Locate the cell with the specified text and output its (X, Y) center coordinate. 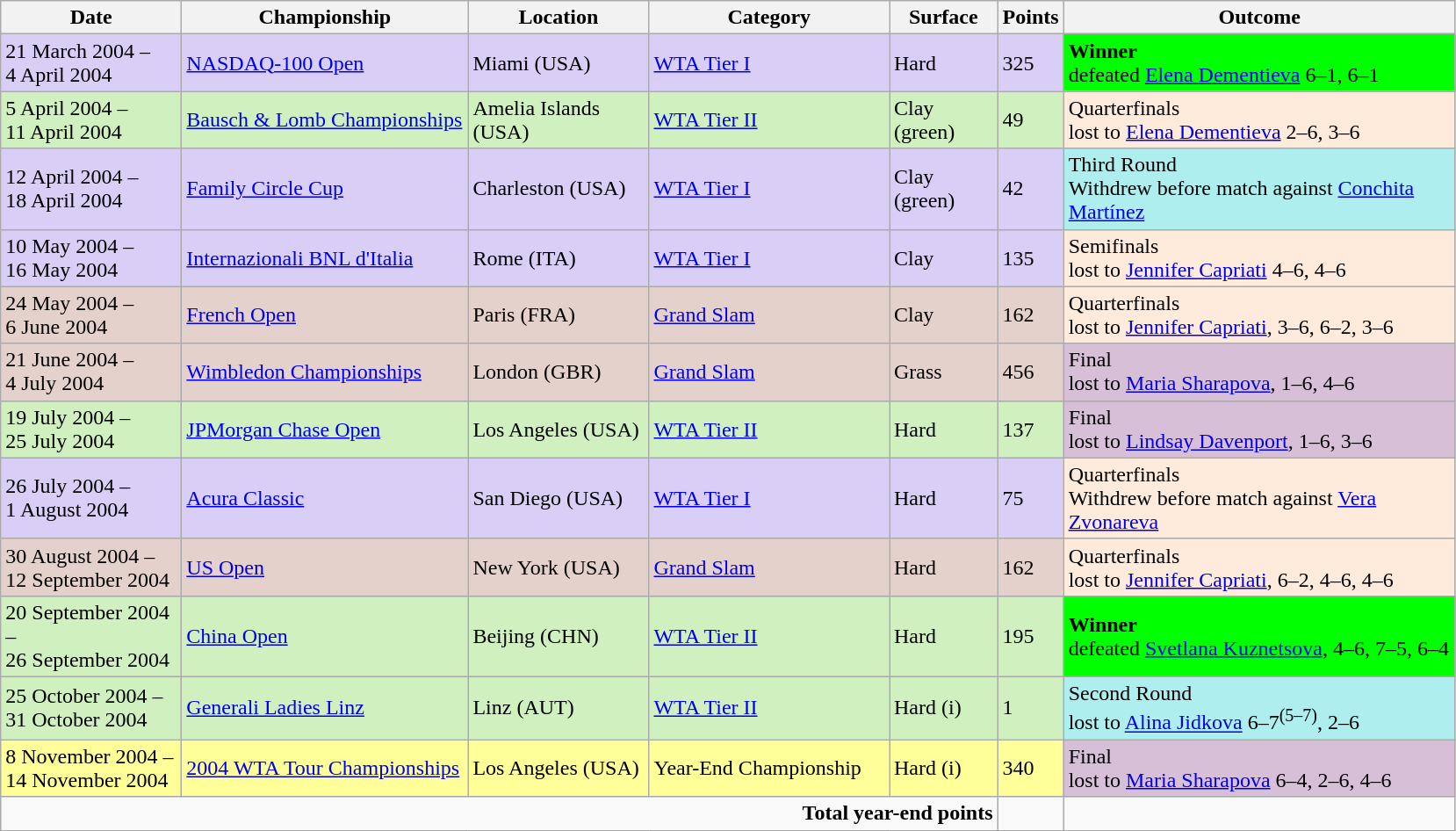
Date (91, 18)
456 (1031, 372)
JPMorgan Chase Open (325, 429)
Wimbledon Championships (325, 372)
25 October 2004 –31 October 2004 (91, 708)
Acura Classic (325, 498)
21 March 2004 –4 April 2004 (91, 63)
137 (1031, 429)
135 (1031, 258)
Year-End Championship (769, 768)
Paris (FRA) (559, 314)
Quarterfinals lost to Jennifer Capriati, 6–2, 4–6, 4–6 (1259, 567)
Semifinals lost to Jennifer Capriati 4–6, 4–6 (1259, 258)
Location (559, 18)
NASDAQ-100 Open (325, 63)
Category (769, 18)
Charleston (USA) (559, 189)
Generali Ladies Linz (325, 708)
Final lost to Lindsay Davenport, 1–6, 3–6 (1259, 429)
Final lost to Maria Sharapova 6–4, 2–6, 4–6 (1259, 768)
Grass (943, 372)
19 July 2004 –25 July 2004 (91, 429)
Amelia Islands (USA) (559, 119)
5 April 2004 –11 April 2004 (91, 119)
75 (1031, 498)
Third Round Withdrew before match against Conchita Martínez (1259, 189)
Points (1031, 18)
26 July 2004 –1 August 2004 (91, 498)
Bausch & Lomb Championships (325, 119)
1 (1031, 708)
Championship (325, 18)
Outcome (1259, 18)
2004 WTA Tour Championships (325, 768)
Miami (USA) (559, 63)
30 August 2004 –12 September 2004 (91, 567)
Linz (AUT) (559, 708)
20 September 2004 –26 September 2004 (91, 636)
US Open (325, 567)
Winner defeated Elena Dementieva 6–1, 6–1 (1259, 63)
42 (1031, 189)
Second Round lost to Alina Jidkova 6–7(5–7), 2–6 (1259, 708)
21 June 2004 –4 July 2004 (91, 372)
12 April 2004 –18 April 2004 (91, 189)
24 May 2004 –6 June 2004 (91, 314)
Winner defeated Svetlana Kuznetsova, 4–6, 7–5, 6–4 (1259, 636)
Total year-end points (499, 813)
Surface (943, 18)
Rome (ITA) (559, 258)
New York (USA) (559, 567)
London (GBR) (559, 372)
Family Circle Cup (325, 189)
195 (1031, 636)
French Open (325, 314)
325 (1031, 63)
Internazionali BNL d'Italia (325, 258)
Quarterfinals lost to Elena Dementieva 2–6, 3–6 (1259, 119)
340 (1031, 768)
8 November 2004 –14 November 2004 (91, 768)
Quarterfinals Withdrew before match against Vera Zvonareva (1259, 498)
Beijing (CHN) (559, 636)
49 (1031, 119)
Final lost to Maria Sharapova, 1–6, 4–6 (1259, 372)
China Open (325, 636)
San Diego (USA) (559, 498)
10 May 2004 –16 May 2004 (91, 258)
Quarterfinals lost to Jennifer Capriati, 3–6, 6–2, 3–6 (1259, 314)
